Scan for the cell matching the given text and deliver its (X, Y) coordinate at center. 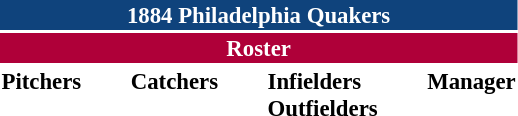
1884 Philadelphia Quakers (258, 15)
Roster (258, 48)
